Search for the cell housing the specified text and yield its (X, Y) center coordinate. 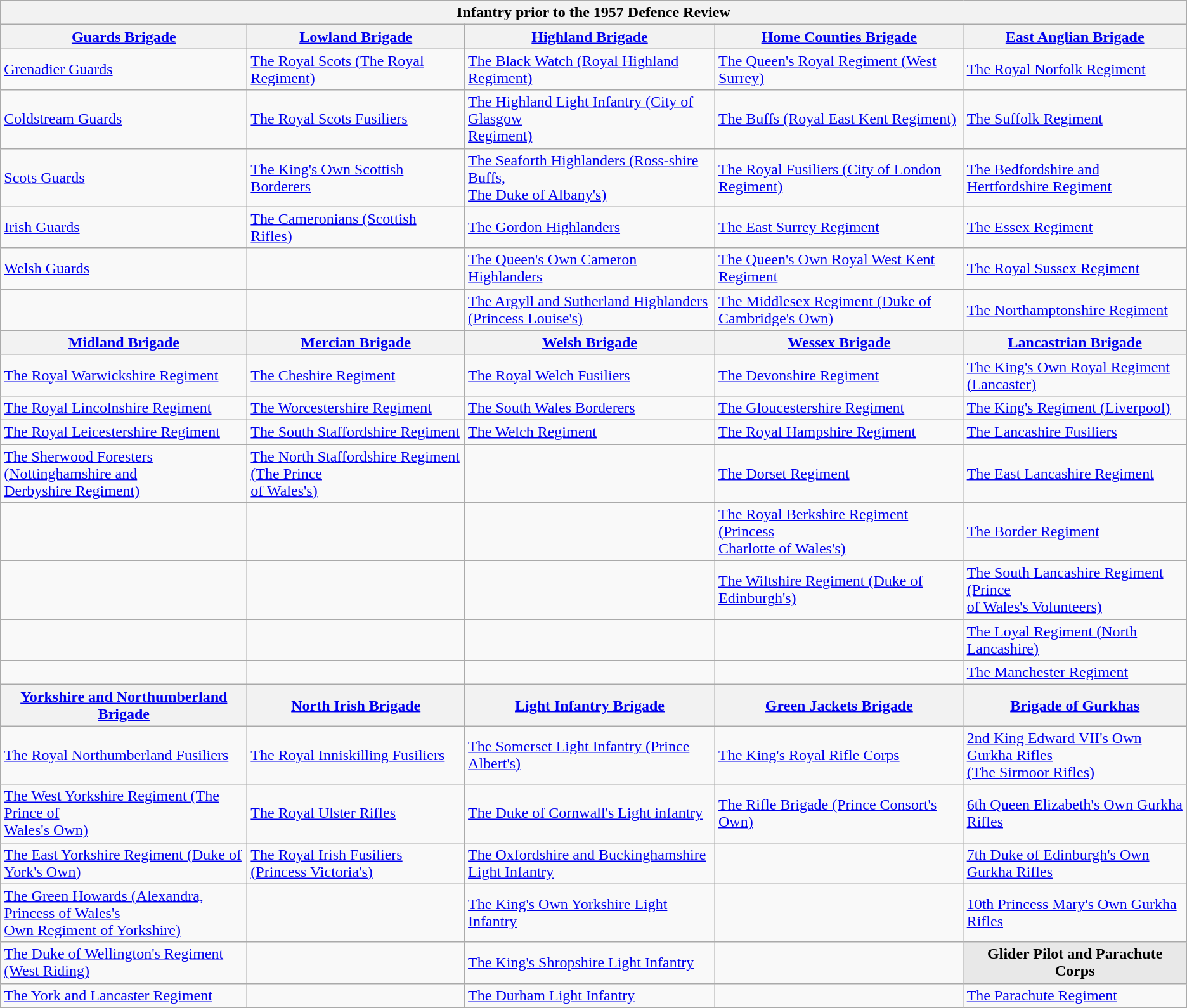
North Irish Brigade (356, 705)
The Northamptonshire Regiment (1075, 309)
The Highland Light Infantry (City of Glasgow Regiment) (590, 119)
7th Duke of Edinburgh's Own Gurkha Rifles (1075, 863)
The East Lancashire Regiment (1075, 473)
The King's Own Scottish Borderers (356, 178)
The Welch Regiment (590, 432)
The Gloucestershire Regiment (839, 408)
The King's Royal Rifle Corps (839, 755)
The Royal Sussex Regiment (1075, 269)
Mercian Brigade (356, 342)
The Royal Northumberland Fusiliers (124, 755)
The Cheshire Regiment (356, 375)
The Royal Irish Fusiliers (Princess Victoria's) (356, 863)
The South Wales Borderers (590, 408)
The Buffs (Royal East Kent Regiment) (839, 119)
The York and Lancaster Regiment (124, 995)
The Seaforth Highlanders (Ross-shire Buffs, The Duke of Albany's) (590, 178)
Grenadier Guards (124, 70)
The Wiltshire Regiment (Duke of Edinburgh's) (839, 590)
2nd King Edward VII's Own Gurkha Rifles(The Sirmoor Rifles) (1075, 755)
Glider Pilot and Parachute Corps (1075, 962)
The Royal Berkshire Regiment (Princess Charlotte of Wales's) (839, 532)
The Argyll and Sutherland Highlanders (Princess Louise's) (590, 309)
The Royal Hampshire Regiment (839, 432)
Guards Brigade (124, 37)
The North Staffordshire Regiment (The Prince of Wales's) (356, 473)
The Manchester Regiment (1075, 673)
Light Infantry Brigade (590, 705)
The Essex Regiment (1075, 227)
East Anglian Brigade (1075, 37)
Coldstream Guards (124, 119)
Midland Brigade (124, 342)
The Worcestershire Regiment (356, 408)
6th Queen Elizabeth's Own Gurkha Rifles (1075, 813)
The Royal Warwickshire Regiment (124, 375)
Welsh Brigade (590, 342)
The Royal Ulster Rifles (356, 813)
The Middlesex Regiment (Duke of Cambridge's Own) (839, 309)
The Devonshire Regiment (839, 375)
The Queen's Own Royal West Kent Regiment (839, 269)
The Dorset Regiment (839, 473)
The King's Regiment (Liverpool) (1075, 408)
The Queen's Own Cameron Highlanders (590, 269)
The Loyal Regiment (North Lancashire) (1075, 640)
The Royal Scots Fusiliers (356, 119)
The Somerset Light Infantry (Prince Albert's) (590, 755)
The Bedfordshire and Hertfordshire Regiment (1075, 178)
The Lancashire Fusiliers (1075, 432)
The Sherwood Foresters (Nottinghamshire and Derbyshire Regiment) (124, 473)
The Gordon Highlanders (590, 227)
The South Staffordshire Regiment (356, 432)
The Royal Inniskilling Fusiliers (356, 755)
The King's Shropshire Light Infantry (590, 962)
The East Yorkshire Regiment (Duke of York's Own) (124, 863)
The King's Own Royal Regiment (Lancaster) (1075, 375)
Lancastrian Brigade (1075, 342)
The Royal Leicestershire Regiment (124, 432)
Irish Guards (124, 227)
Yorkshire and Northumberland Brigade (124, 705)
The Suffolk Regiment (1075, 119)
The West Yorkshire Regiment (The Prince of Wales's Own) (124, 813)
The Oxfordshire and Buckinghamshire Light Infantry (590, 863)
The Royal Fusiliers (City of London Regiment) (839, 178)
The Royal Scots (The Royal Regiment) (356, 70)
10th Princess Mary's Own Gurkha Rifles (1075, 913)
The Green Howards (Alexandra, Princess of Wales's Own Regiment of Yorkshire) (124, 913)
The King's Own Yorkshire Light Infantry (590, 913)
The Royal Norfolk Regiment (1075, 70)
The Rifle Brigade (Prince Consort's Own) (839, 813)
The Duke of Cornwall's Light infantry (590, 813)
The Durham Light Infantry (590, 995)
The Royal Lincolnshire Regiment (124, 408)
Home Counties Brigade (839, 37)
Scots Guards (124, 178)
Lowland Brigade (356, 37)
The South Lancashire Regiment (Prince of Wales's Volunteers) (1075, 590)
Highland Brigade (590, 37)
The Duke of Wellington's Regiment (West Riding) (124, 962)
The Black Watch (Royal Highland Regiment) (590, 70)
The Cameronians (Scottish Rifles) (356, 227)
Brigade of Gurkhas (1075, 705)
The Royal Welch Fusiliers (590, 375)
Green Jackets Brigade (839, 705)
Infantry prior to the 1957 Defence Review (593, 13)
The East Surrey Regiment (839, 227)
Wessex Brigade (839, 342)
The Queen's Royal Regiment (West Surrey) (839, 70)
The Parachute Regiment (1075, 995)
The Border Regiment (1075, 532)
Welsh Guards (124, 269)
